Determine the [x, y] coordinate at the center of the cell enclosing the given text.  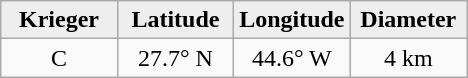
44.6° W [292, 58]
Longitude [292, 20]
Krieger [59, 20]
C [59, 58]
27.7° N [175, 58]
Diameter [408, 20]
4 km [408, 58]
Latitude [175, 20]
